Search for the cell housing the specified text and yield its [x, y] center coordinate. 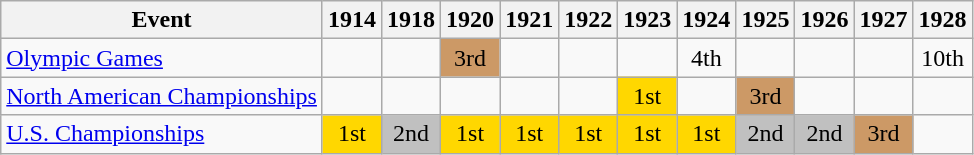
Olympic Games [162, 58]
North American Championships [162, 96]
4th [706, 58]
1918 [412, 20]
Event [162, 20]
10th [942, 58]
1922 [588, 20]
U.S. Championships [162, 134]
1924 [706, 20]
1914 [352, 20]
1923 [648, 20]
1921 [530, 20]
1920 [470, 20]
1926 [824, 20]
1925 [766, 20]
1928 [942, 20]
1927 [884, 20]
